Provide the (X, Y) coordinate of the cell's center where the given text is located.  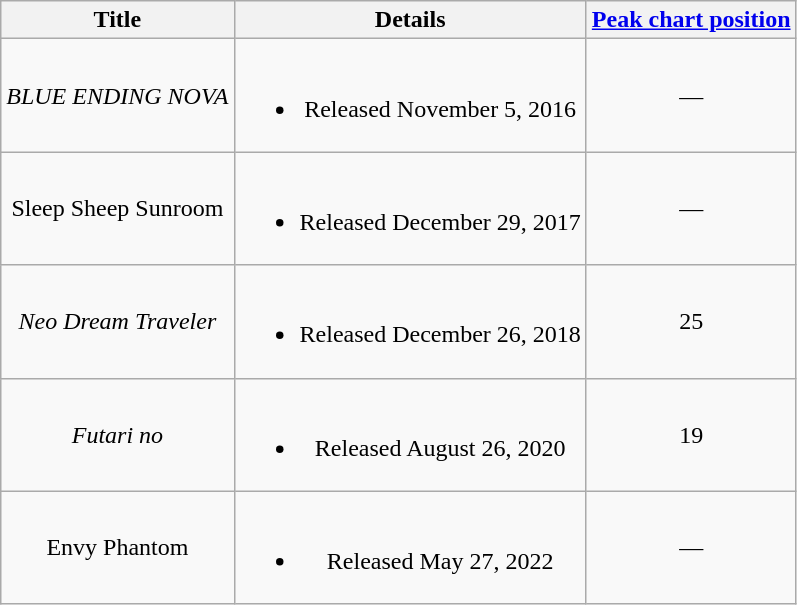
Envy Phantom (118, 548)
25 (691, 322)
BLUE ENDING NOVA (118, 96)
Released December 29, 2017 (410, 208)
Title (118, 20)
Released May 27, 2022 (410, 548)
Released December 26, 2018 (410, 322)
Neo Dream Traveler (118, 322)
19 (691, 434)
Sleep Sheep Sunroom (118, 208)
Peak chart position (691, 20)
Released August 26, 2020 (410, 434)
Futari no (118, 434)
Released November 5, 2016 (410, 96)
Details (410, 20)
